Provide the (x, y) coordinate of the cell's center where the given text is located.  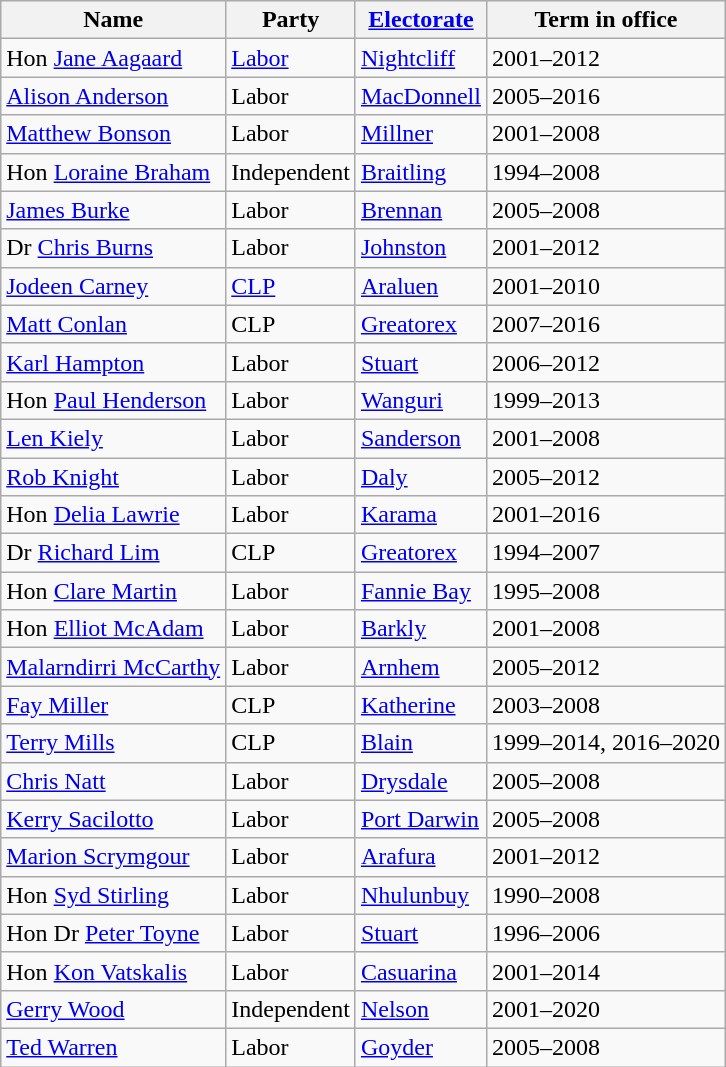
Dr Chris Burns (114, 248)
2001–2010 (606, 286)
Name (114, 20)
2001–2014 (606, 971)
Fay Miller (114, 705)
1999–2013 (606, 400)
Fannie Bay (420, 591)
Rob Knight (114, 477)
Alison Anderson (114, 96)
Millner (420, 134)
Hon Syd Stirling (114, 895)
Electorate (420, 20)
2001–2016 (606, 515)
MacDonnell (420, 96)
Jodeen Carney (114, 286)
Hon Jane Aagaard (114, 58)
Ted Warren (114, 1047)
Braitling (420, 172)
2003–2008 (606, 705)
1995–2008 (606, 591)
2006–2012 (606, 362)
Karl Hampton (114, 362)
1996–2006 (606, 933)
Kerry Sacilotto (114, 819)
Sanderson (420, 438)
Barkly (420, 629)
1994–2007 (606, 553)
Party (291, 20)
2001–2020 (606, 1009)
Port Darwin (420, 819)
Blain (420, 743)
Term in office (606, 20)
2005–2016 (606, 96)
Arnhem (420, 667)
Nhulunbuy (420, 895)
Dr Richard Lim (114, 553)
Matthew Bonson (114, 134)
Araluen (420, 286)
Marion Scrymgour (114, 857)
1999–2014, 2016–2020 (606, 743)
Johnston (420, 248)
Hon Loraine Braham (114, 172)
Goyder (420, 1047)
Gerry Wood (114, 1009)
1990–2008 (606, 895)
Nightcliff (420, 58)
Len Kiely (114, 438)
Hon Clare Martin (114, 591)
Arafura (420, 857)
Drysdale (420, 781)
Casuarina (420, 971)
Nelson (420, 1009)
Hon Dr Peter Toyne (114, 933)
Brennan (420, 210)
Hon Elliot McAdam (114, 629)
Wanguri (420, 400)
Hon Delia Lawrie (114, 515)
Matt Conlan (114, 324)
Chris Natt (114, 781)
Hon Kon Vatskalis (114, 971)
Malarndirri McCarthy (114, 667)
Hon Paul Henderson (114, 400)
2007–2016 (606, 324)
1994–2008 (606, 172)
Karama (420, 515)
Daly (420, 477)
Katherine (420, 705)
Terry Mills (114, 743)
James Burke (114, 210)
